Provide the (X, Y) coordinate of the cell's center where the given text is located.  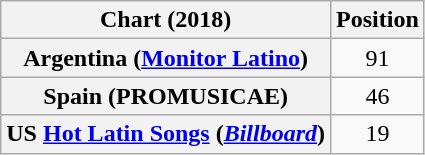
46 (378, 96)
Spain (PROMUSICAE) (166, 96)
Chart (2018) (166, 20)
91 (378, 58)
Argentina (Monitor Latino) (166, 58)
Position (378, 20)
US Hot Latin Songs (Billboard) (166, 134)
19 (378, 134)
